Locate the cell with the specified text and output its [X, Y] center coordinate. 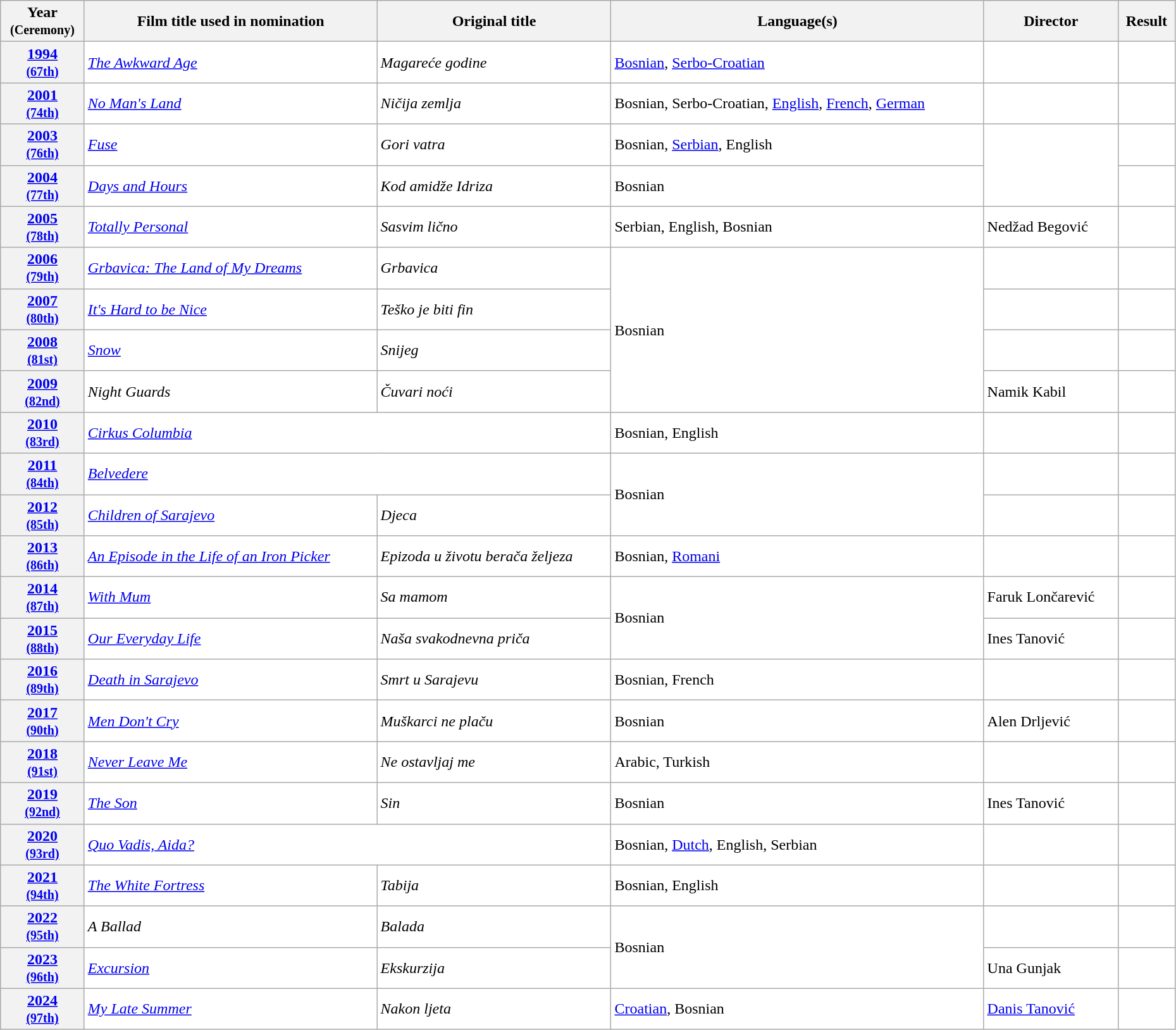
2006(79th) [43, 268]
Serbian, English, Bosnian [797, 226]
2001(74th) [43, 104]
Grbavica [494, 268]
Totally Personal [230, 226]
Year(Ceremony) [43, 22]
2017(90th) [43, 721]
Croatian, Bosnian [797, 1008]
Result [1147, 22]
Film title used in nomination [230, 22]
Grbavica: The Land of My Dreams [230, 268]
Our Everyday Life [230, 639]
Fuse [230, 144]
Faruk Lončarević [1051, 597]
Sin [494, 804]
Ne ostavljaj me [494, 762]
Bosnian, Dutch, English, Serbian [797, 844]
Muškarci ne plaču [494, 721]
The Son [230, 804]
2024(97th) [43, 1008]
2003(76th) [43, 144]
2008(81st) [43, 351]
2011(84th) [43, 473]
My Late Summer [230, 1008]
Tabija [494, 886]
Ničija zemlja [494, 104]
Belvedere [348, 473]
Gori vatra [494, 144]
2018(91st) [43, 762]
Bosnian, French [797, 679]
The White Fortress [230, 886]
Language(s) [797, 22]
With Mum [230, 597]
Balada [494, 926]
Never Leave Me [230, 762]
Una Gunjak [1051, 968]
Children of Sarajevo [230, 515]
Snow [230, 351]
Kod amidže Idriza [494, 186]
It's Hard to be Nice [230, 309]
Epizoda u životu berača željeza [494, 557]
Bosnian, Romani [797, 557]
Days and Hours [230, 186]
The Awkward Age [230, 62]
Alen Drljević [1051, 721]
2010(83rd) [43, 433]
Bosnian, Serbo-Croatian, English, French, German [797, 104]
Original title [494, 22]
2023(96th) [43, 968]
Death in Sarajevo [230, 679]
2021(94th) [43, 886]
Smrt u Sarajevu [494, 679]
Cirkus Columbia [348, 433]
Bosnian, Serbo-Croatian [797, 62]
2022(95th) [43, 926]
Excursion [230, 968]
2012(85th) [43, 515]
Snijeg [494, 351]
Teško je biti fin [494, 309]
2004(77th) [43, 186]
Naša svakodnevna priča [494, 639]
Danis Tanović [1051, 1008]
Nedžad Begović [1051, 226]
Čuvari noći [494, 391]
Nakon ljeta [494, 1008]
2015(88th) [43, 639]
2005(78th) [43, 226]
1994(67th) [43, 62]
2020(93rd) [43, 844]
Bosnian, Serbian, English [797, 144]
Night Guards [230, 391]
2013(86th) [43, 557]
Ekskurzija [494, 968]
Sa mamom [494, 597]
No Man's Land [230, 104]
2007(80th) [43, 309]
Director [1051, 22]
Quo Vadis, Aida? [348, 844]
Men Don't Cry [230, 721]
2009(82nd) [43, 391]
Namik Kabil [1051, 391]
An Episode in the Life of an Iron Picker [230, 557]
2014(87th) [43, 597]
2016(89th) [43, 679]
Sasvim lično [494, 226]
2019(92nd) [43, 804]
Arabic, Turkish [797, 762]
Djeca [494, 515]
Magareće godine [494, 62]
A Ballad [230, 926]
